Return [x, y] of the center of cell containing provided text 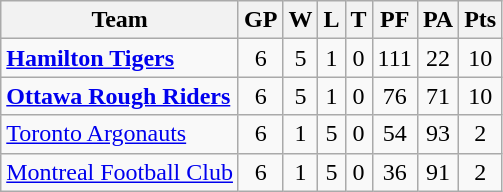
22 [438, 58]
Ottawa Rough Riders [120, 96]
93 [438, 134]
36 [394, 172]
GP [260, 20]
L [332, 20]
W [300, 20]
71 [438, 96]
T [358, 20]
91 [438, 172]
111 [394, 58]
Toronto Argonauts [120, 134]
54 [394, 134]
Team [120, 20]
PF [394, 20]
76 [394, 96]
Montreal Football Club [120, 172]
Hamilton Tigers [120, 58]
Pts [480, 20]
PA [438, 20]
